Return the (x, y) coordinate for the center point of the cell that contains the specified text.  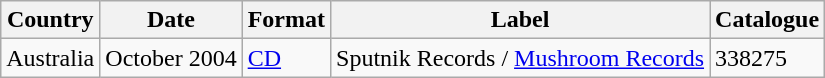
Sputnik Records / Mushroom Records (520, 58)
October 2004 (171, 58)
Label (520, 20)
Country (50, 20)
Date (171, 20)
Australia (50, 58)
CD (286, 58)
Catalogue (768, 20)
Format (286, 20)
338275 (768, 58)
